Pinpoint the cell where the given text exists, returning its (X, Y) midpoint coordinate. 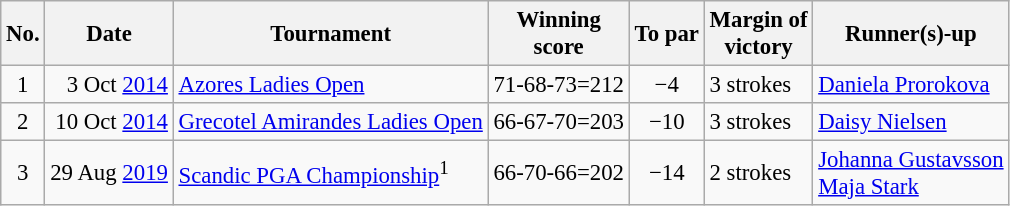
3 (23, 174)
1 (23, 85)
71-68-73=212 (558, 85)
Date (109, 34)
66-67-70=203 (558, 122)
To par (666, 34)
29 Aug 2019 (109, 174)
Grecotel Amirandes Ladies Open (330, 122)
10 Oct 2014 (109, 122)
−10 (666, 122)
Azores Ladies Open (330, 85)
2 (23, 122)
Daniela Prorokova (911, 85)
No. (23, 34)
Scandic PGA Championship1 (330, 174)
2 strokes (758, 174)
Winningscore (558, 34)
Johanna Gustavsson Maja Stark (911, 174)
Daisy Nielsen (911, 122)
Runner(s)-up (911, 34)
−14 (666, 174)
−4 (666, 85)
Margin ofvictory (758, 34)
3 Oct 2014 (109, 85)
Tournament (330, 34)
66-70-66=202 (558, 174)
